From the cell containing the given text, extract its center point as (x, y) coordinate. 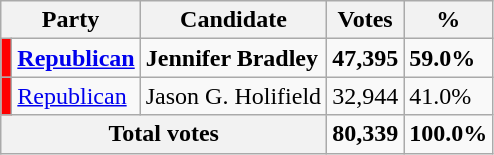
Votes (366, 20)
Candidate (233, 20)
47,395 (366, 58)
41.0% (448, 96)
100.0% (448, 134)
Total votes (164, 134)
Party (71, 20)
32,944 (366, 96)
59.0% (448, 58)
Jason G. Holifield (233, 96)
Jennifer Bradley (233, 58)
80,339 (366, 134)
% (448, 20)
